Detect which cell encompasses the target text, then output its (x, y) center coordinate. 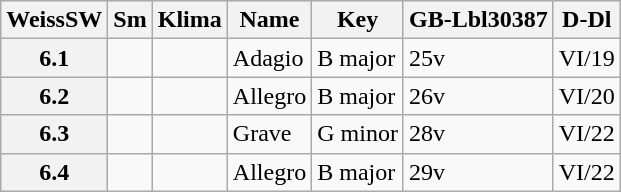
GB-Lbl30387 (478, 20)
G minor (358, 134)
28v (478, 134)
29v (478, 172)
6.1 (54, 58)
6.2 (54, 96)
WeissSW (54, 20)
D-Dl (586, 20)
Name (269, 20)
Adagio (269, 58)
Grave (269, 134)
Key (358, 20)
Sm (130, 20)
26v (478, 96)
6.3 (54, 134)
VI/19 (586, 58)
VI/20 (586, 96)
6.4 (54, 172)
Klima (190, 20)
25v (478, 58)
